Locate the cell with the specified text and output its [x, y] center coordinate. 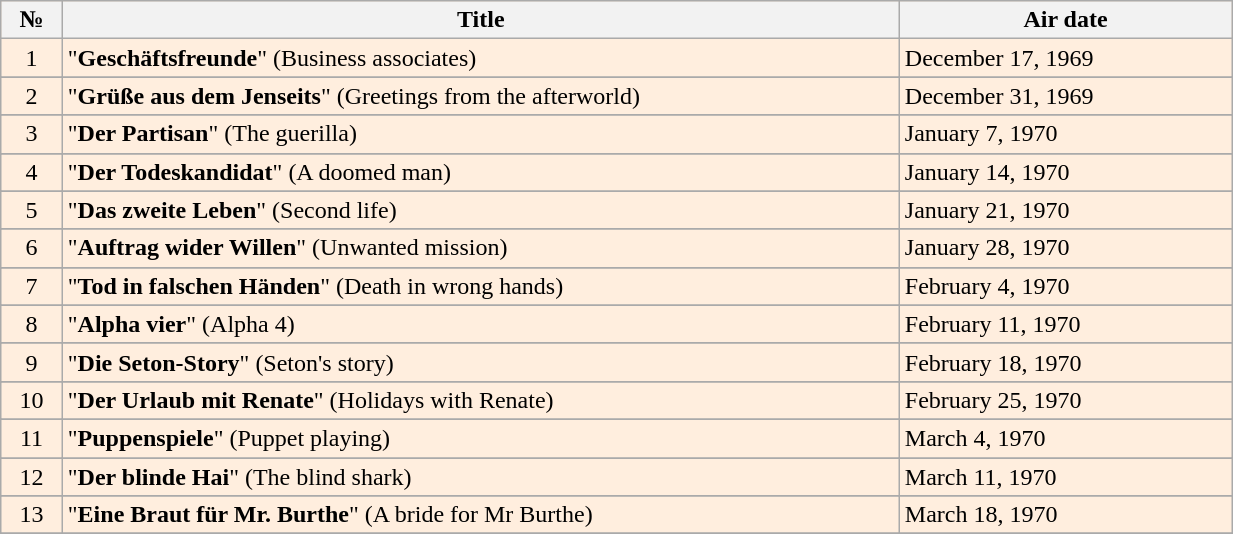
6 [32, 248]
8 [32, 324]
March 11, 1970 [1065, 477]
Title [480, 20]
9 [32, 362]
12 [32, 477]
"Eine Braut für Mr. Burthe" (A bride for Mr Burthe) [480, 515]
"Puppenspiele" (Puppet playing) [480, 438]
№ [32, 20]
"Tod in falschen Händen" (Death in wrong hands) [480, 286]
2 [32, 96]
February 4, 1970 [1065, 286]
January 7, 1970 [1065, 134]
"Auftrag wider Willen" (Unwanted mission) [480, 248]
January 14, 1970 [1065, 172]
January 21, 1970 [1065, 210]
December 31, 1969 [1065, 96]
December 17, 1969 [1065, 58]
March 18, 1970 [1065, 515]
7 [32, 286]
Air date [1065, 20]
"Die Seton-Story" (Seton's story) [480, 362]
13 [32, 515]
"Der Partisan" (The guerilla) [480, 134]
February 25, 1970 [1065, 400]
"Grüße aus dem Jenseits" (Greetings from the afterworld) [480, 96]
March 4, 1970 [1065, 438]
3 [32, 134]
February 11, 1970 [1065, 324]
February 18, 1970 [1065, 362]
"Der blinde Hai" (The blind shark) [480, 477]
1 [32, 58]
"Das zweite Leben" (Second life) [480, 210]
"Alpha vier" (Alpha 4) [480, 324]
11 [32, 438]
"Der Todeskandidat" (A doomed man) [480, 172]
4 [32, 172]
5 [32, 210]
"Geschäftsfreunde" (Business associates) [480, 58]
"Der Urlaub mit Renate" (Holidays with Renate) [480, 400]
January 28, 1970 [1065, 248]
10 [32, 400]
